Search for the cell housing the specified text and yield its (x, y) center coordinate. 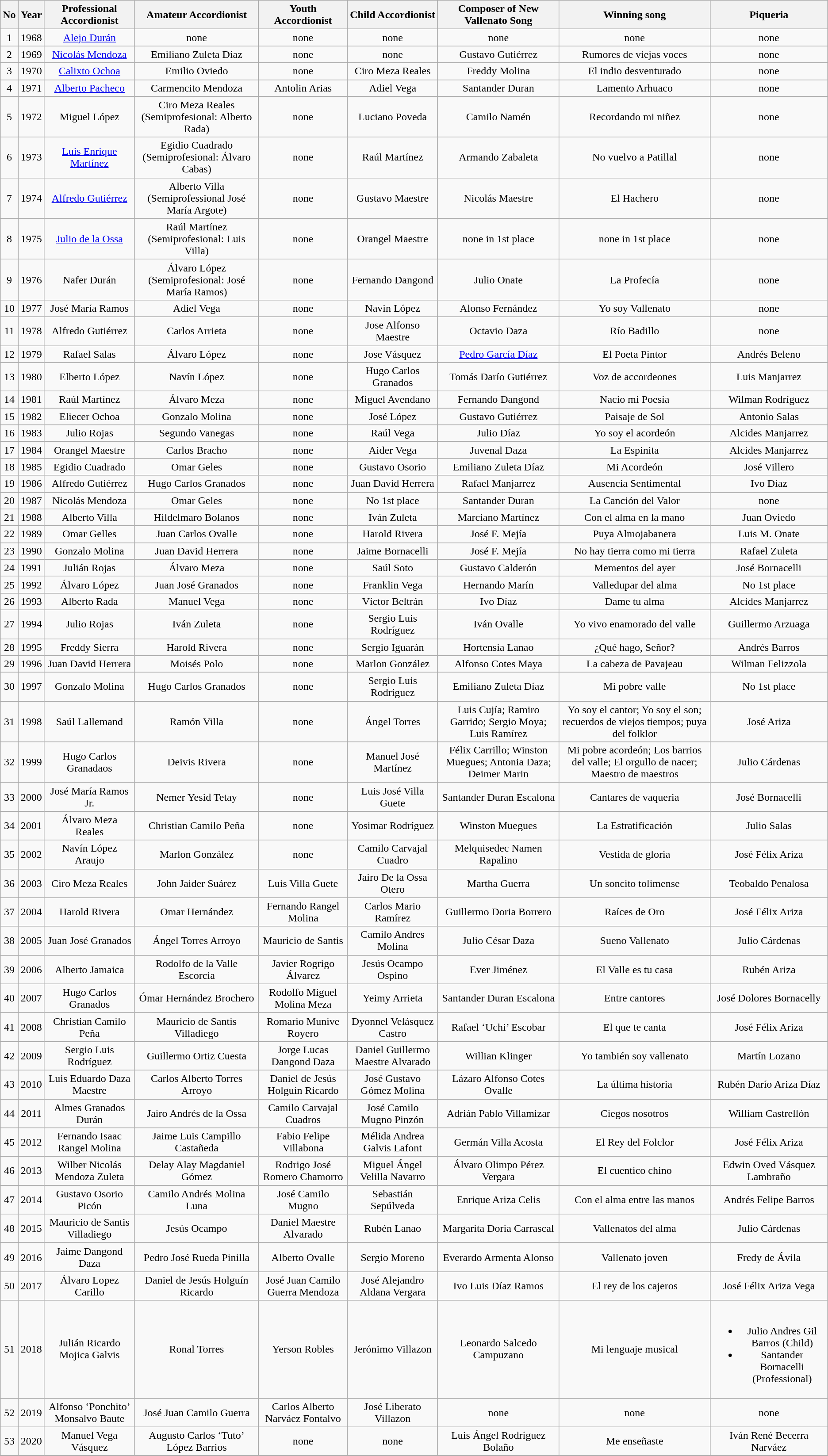
1997 (31, 687)
Melquisedec Namen Rapalino (498, 854)
La Estratificación (634, 826)
Daniel Maestre Alvarado (303, 1228)
Álvaro Olimpo Pérez Vergara (498, 1171)
Ronal Torres (196, 1349)
Jorge Lucas Dangond Daza (303, 1056)
42 (9, 1056)
Gustavo Osorio Picón (89, 1200)
Wilber Nicolás Mendoza Zuleta (89, 1171)
19 (9, 484)
Alfonso Cotes Maya (498, 664)
Julio Onate (498, 279)
53 (9, 1441)
El Rey del Folclor (634, 1143)
José Camilo Mugno Pinzón (393, 1113)
1974 (31, 198)
El cuentico chino (634, 1171)
Winston Muegues (498, 826)
1993 (31, 601)
Teobaldo Penalosa (769, 883)
Julián Rojas (89, 568)
2002 (31, 854)
27 (9, 624)
51 (9, 1349)
Miguel López (89, 117)
Ever Jiménez (498, 969)
Camilo Namén (498, 117)
1968 (31, 38)
Hortensia Lanao (498, 647)
34 (9, 826)
32 (9, 762)
Luis Manjarrez (769, 377)
2005 (31, 941)
Almes Granados Durán (89, 1113)
1973 (31, 157)
2000 (31, 797)
Vestida de gloria (634, 854)
5 (9, 117)
Ángel Torres (393, 722)
Omar Hernández (196, 912)
Professional Accordionist (89, 15)
José Dolores Bornacelly (769, 998)
Alberto Rada (89, 601)
La Espinita (634, 450)
8 (9, 239)
18 (9, 467)
La Profecía (634, 279)
Ángel Torres Arroyo (196, 941)
30 (9, 687)
2014 (31, 1200)
Manuel Vega (196, 601)
Fernando Rangel Molina (303, 912)
José Juan Camilo Guerra (196, 1412)
Sebastián Sepúlveda (393, 1200)
45 (9, 1143)
23 (9, 551)
Álvaro Meza Reales (89, 826)
José López (393, 417)
47 (9, 1200)
2019 (31, 1412)
No vuelvo a Patillal (634, 157)
1976 (31, 279)
1980 (31, 377)
2020 (31, 1441)
1996 (31, 664)
Navin López (393, 308)
Juan Oviedo (769, 517)
9 (9, 279)
Yo también soy vallenato (634, 1056)
Wilman Rodríguez (769, 400)
Alberto Villa (Semiprofessional José María Argote) (196, 198)
Jesús Ocampo Ospino (393, 969)
Martín Lozano (769, 1056)
44 (9, 1113)
Camilo Andres Molina (393, 941)
John Jaider Suárez (196, 883)
Rodrigo José Romero Chamorro (303, 1171)
Luciano Poveda (393, 117)
Yo soy Vallenato (634, 308)
Jairo De la Ossa Otero (393, 883)
3 (9, 71)
El indio desventurado (634, 71)
Sergio Moreno (393, 1257)
El rey de los cajeros (634, 1286)
Dame tu alma (634, 601)
Augusto Carlos ‘Tuto’ López Barrios (196, 1441)
Deivis Rivera (196, 762)
Vallenatos del alma (634, 1228)
1975 (31, 239)
Ómar Hernández Brochero (196, 998)
Emilio Oviedo (196, 71)
Río Badillo (634, 331)
Dyonnel Velásquez Castro (393, 1027)
28 (9, 647)
2008 (31, 1027)
Julio de la Ossa (89, 239)
El que te canta (634, 1027)
Álvaro Lopez Carillo (89, 1286)
Navín López (196, 377)
Luis José Villa Guete (393, 797)
Carlos Bracho (196, 450)
1 (9, 38)
31 (9, 722)
Martha Guerra (498, 883)
Antolin Arias (303, 88)
Rafael Manjarrez (498, 484)
2013 (31, 1171)
Andrés Felipe Barros (769, 1200)
2018 (31, 1349)
2010 (31, 1084)
El Poeta Pintor (634, 354)
Aider Vega (393, 450)
Wilman Felizzola (769, 664)
35 (9, 854)
1999 (31, 762)
La Canción del Valor (634, 501)
Álvaro López (Semiprofesional: José María Ramos) (196, 279)
Gustavo Calderón (498, 568)
El Hachero (634, 198)
La última historia (634, 1084)
1992 (31, 585)
Rafael Zuleta (769, 551)
1972 (31, 117)
Iván René Becerra Narváez (769, 1441)
Camilo Carvajal Cuadro (393, 854)
José Villero (769, 467)
Luis Ángel Rodríguez Bolaño (498, 1441)
Elberto López (89, 377)
40 (9, 998)
Un soncito tolimense (634, 883)
Yosimar Rodríguez (393, 826)
Me enseñaste (634, 1441)
Yo vivo enamorado del valle (634, 624)
Antonio Salas (769, 417)
José María Ramos Jr. (89, 797)
Yo soy el acordeón (634, 433)
Hugo Carlos Granadaos (89, 762)
Lázaro Alfonso Cotes Ovalle (498, 1084)
Nemer Yesid Tetay (196, 797)
Armando Zabaleta (498, 157)
2009 (31, 1056)
Guillermo Ortiz Cuesta (196, 1056)
Daniel Guillermo Maestre Alvarado (393, 1056)
24 (9, 568)
1991 (31, 568)
1970 (31, 71)
Valledupar del alma (634, 585)
1977 (31, 308)
Jesús Ocampo (196, 1228)
4 (9, 88)
Mi Acordeón (634, 467)
2 (9, 54)
Lamento Arhuaco (634, 88)
Miguel Avendano (393, 400)
Child Accordionist (393, 15)
Franklin Vega (393, 585)
Vallenato joven (634, 1257)
1988 (31, 517)
29 (9, 664)
Alonso Fernández (498, 308)
Navín López Araujo (89, 854)
2001 (31, 826)
41 (9, 1027)
Eliecer Ochoa (89, 417)
Juan Carlos Ovalle (196, 534)
Luis Enrique Martínez (89, 157)
Enrique Ariza Celis (498, 1200)
Camilo Andrés Molina Luna (196, 1200)
Omar Gelles (89, 534)
Edwin Oved Vásquez Lambraño (769, 1171)
Piqueria (769, 15)
Camilo Carvajal Cuadros (303, 1113)
Raúl Martínez (Semiprofesional: Luis Villa) (196, 239)
José María Ramos (89, 308)
Gustavo Osorio (393, 467)
Paisaje de Sol (634, 417)
2007 (31, 998)
Saúl Soto (393, 568)
Yeimy Arrieta (393, 998)
Mementos del ayer (634, 568)
Víctor Beltrán (393, 601)
William Castrellón (769, 1113)
Hildelmaro Bolanos (196, 517)
José Ariza (769, 722)
Andrés Barros (769, 647)
Leonardo Salcedo Campuzano (498, 1349)
1987 (31, 501)
11 (9, 331)
Jaime Luis Campillo Castañeda (196, 1143)
Ramón Villa (196, 722)
50 (9, 1286)
Miguel Ángel Velilla Navarro (393, 1171)
Carlos Alberto Torres Arroyo (196, 1084)
Calixto Ochoa (89, 71)
16 (9, 433)
Alberto Pacheco (89, 88)
1969 (31, 54)
2015 (31, 1228)
La cabeza de Pavajeau (634, 664)
Mauricio de Santis (303, 941)
Ciegos nosotros (634, 1113)
Cantares de vaqueria (634, 797)
Rafael ‘Uchi’ Escobar (498, 1027)
Jairo Andrés de la Ossa (196, 1113)
No hay tierra como mi tierra (634, 551)
52 (9, 1412)
El Valle es tu casa (634, 969)
Alberto Jamaica (89, 969)
Luis Villa Guete (303, 883)
1981 (31, 400)
Carlos Arrieta (196, 331)
Con el alma entre las manos (634, 1200)
Adrián Pablo Villamizar (498, 1113)
1979 (31, 354)
Carlos Mario Ramírez (393, 912)
Luis Cujía; Ramiro Garrido; Sergio Moya; Luis Ramírez (498, 722)
Julio César Daza (498, 941)
Nacio mi Poesía (634, 400)
1985 (31, 467)
2017 (31, 1286)
12 (9, 354)
Julio Díaz (498, 433)
1986 (31, 484)
14 (9, 400)
Manuel Vega Vásquez (89, 1441)
Rafael Salas (89, 354)
1978 (31, 331)
José Liberato Villazon (393, 1412)
Raúl Vega (393, 433)
Ivo Luis Díaz Ramos (498, 1286)
39 (9, 969)
Yo soy el cantor; Yo soy el son; recuerdos de viejos tiempos; puya del folklor (634, 722)
Yerson Robles (303, 1349)
43 (9, 1084)
Puya Almojabanera (634, 534)
Margarita Doria Carrascal (498, 1228)
Sueno Vallenato (634, 941)
Mélida Andrea Galvis Lafont (393, 1143)
7 (9, 198)
Manuel José Martínez (393, 762)
Voz de accordeones (634, 377)
37 (9, 912)
Jaime Bornacelli (393, 551)
22 (9, 534)
Segundo Vanegas (196, 433)
Gustavo Maestre (393, 198)
Javier Rogrigo Álvarez (303, 969)
Nicolás Maestre (498, 198)
Carlos Alberto Narváez Fontalvo (303, 1412)
1995 (31, 647)
Tomás Darío Gutiérrez (498, 377)
Jose Alfonso Maestre (393, 331)
Germán Villa Acosta (498, 1143)
Alberto Villa (89, 517)
Freddy Sierra (89, 647)
26 (9, 601)
Rubén Darío Ariza Díaz (769, 1084)
1971 (31, 88)
Amateur Accordionist (196, 15)
José Camilo Mugno (303, 1200)
Moisés Polo (196, 664)
Mi pobre acordeón; Los barrios del valle; El orgullo de nacer; Maestro de maestros (634, 762)
17 (9, 450)
Con el alma en la mano (634, 517)
15 (9, 417)
No (9, 15)
Pedro García Díaz (498, 354)
1982 (31, 417)
Rodolfo de la Valle Escorcia (196, 969)
Mi pobre valle (634, 687)
Rubén Ariza (769, 969)
Rubén Lanao (393, 1228)
Octavio Daza (498, 331)
2006 (31, 969)
Delay Alay Magdaniel Gómez (196, 1171)
Ausencia Sentimental (634, 484)
Raíces de Oro (634, 912)
Alfonso ‘Ponchito’ Monsalvo Baute (89, 1412)
25 (9, 585)
46 (9, 1171)
Youth Accordionist (303, 15)
2004 (31, 912)
10 (9, 308)
2003 (31, 883)
Luis Eduardo Daza Maestre (89, 1084)
Rumores de viejas voces (634, 54)
1998 (31, 722)
Marciano Martínez (498, 517)
Juvenal Daza (498, 450)
¿Qué hago, Señor? (634, 647)
Jerónimo Villazon (393, 1349)
Carmencito Mendoza (196, 88)
49 (9, 1257)
Year (31, 15)
Jaime Dangond Daza (89, 1257)
13 (9, 377)
Entre cantores (634, 998)
Saúl Lallemand (89, 722)
Ciro Meza Reales (Semiprofesional: Alberto Rada) (196, 117)
José Félix Ariza Vega (769, 1286)
José Juan Camilo Guerra Mendoza (303, 1286)
Mi lenguaje musical (634, 1349)
2012 (31, 1143)
20 (9, 501)
Fabio Felipe Villabona (303, 1143)
José Alejandro Aldana Vergara (393, 1286)
Winning song (634, 15)
Willian Klinger (498, 1056)
Guillermo Doria Borrero (498, 912)
Nafer Durán (89, 279)
1984 (31, 450)
Andrés Beleno (769, 354)
Sergio Iguarán (393, 647)
36 (9, 883)
33 (9, 797)
Fredy de Ávila (769, 1257)
1994 (31, 624)
Egidio Cuadrado (Semiprofesional: Álvaro Cabas) (196, 157)
Julio Salas (769, 826)
Freddy Molina (498, 71)
2016 (31, 1257)
Julián Ricardo Mojica Galvis (89, 1349)
Recordando mi niñez (634, 117)
Everardo Armenta Alonso (498, 1257)
48 (9, 1228)
Composer of New Vallenato Song (498, 15)
1990 (31, 551)
Hernando Marín (498, 585)
Egidio Cuadrado (89, 467)
Luis M. Onate (769, 534)
Jose Vásquez (393, 354)
Guillermo Arzuaga (769, 624)
38 (9, 941)
Alejo Durán (89, 38)
Romario Munive Royero (303, 1027)
Alberto Ovalle (303, 1257)
José Gustavo Gómez Molina (393, 1084)
Pedro José Rueda Pinilla (196, 1257)
1983 (31, 433)
Fernando Isaac Rangel Molina (89, 1143)
1989 (31, 534)
6 (9, 157)
21 (9, 517)
Julio Andres Gil Barros (Child)Santander Bornacelli (Professional) (769, 1349)
2011 (31, 1113)
Rodolfo Miguel Molina Meza (303, 998)
Félix Carrillo; Winston Muegues; Antonia Daza; Deimer Marin (498, 762)
Iván Ovalle (498, 624)
